Return (X, Y) of the center of cell containing provided text 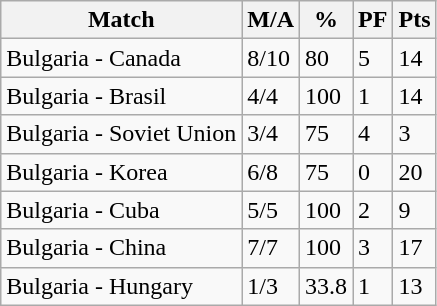
80 (326, 58)
Bulgaria - Cuba (122, 210)
17 (414, 248)
20 (414, 172)
Bulgaria - Canada (122, 58)
9 (414, 210)
7/7 (271, 248)
6/8 (271, 172)
Bulgaria - Soviet Union (122, 134)
33.8 (326, 286)
Bulgaria - Korea (122, 172)
13 (414, 286)
% (326, 20)
Bulgaria - Brasil (122, 96)
4/4 (271, 96)
Bulgaria - China (122, 248)
4 (373, 134)
Match (122, 20)
2 (373, 210)
M/A (271, 20)
Bulgaria - Hungary (122, 286)
0 (373, 172)
5/5 (271, 210)
5 (373, 58)
3/4 (271, 134)
8/10 (271, 58)
Pts (414, 20)
1/3 (271, 286)
PF (373, 20)
